Search for the cell housing the specified text and yield its (x, y) center coordinate. 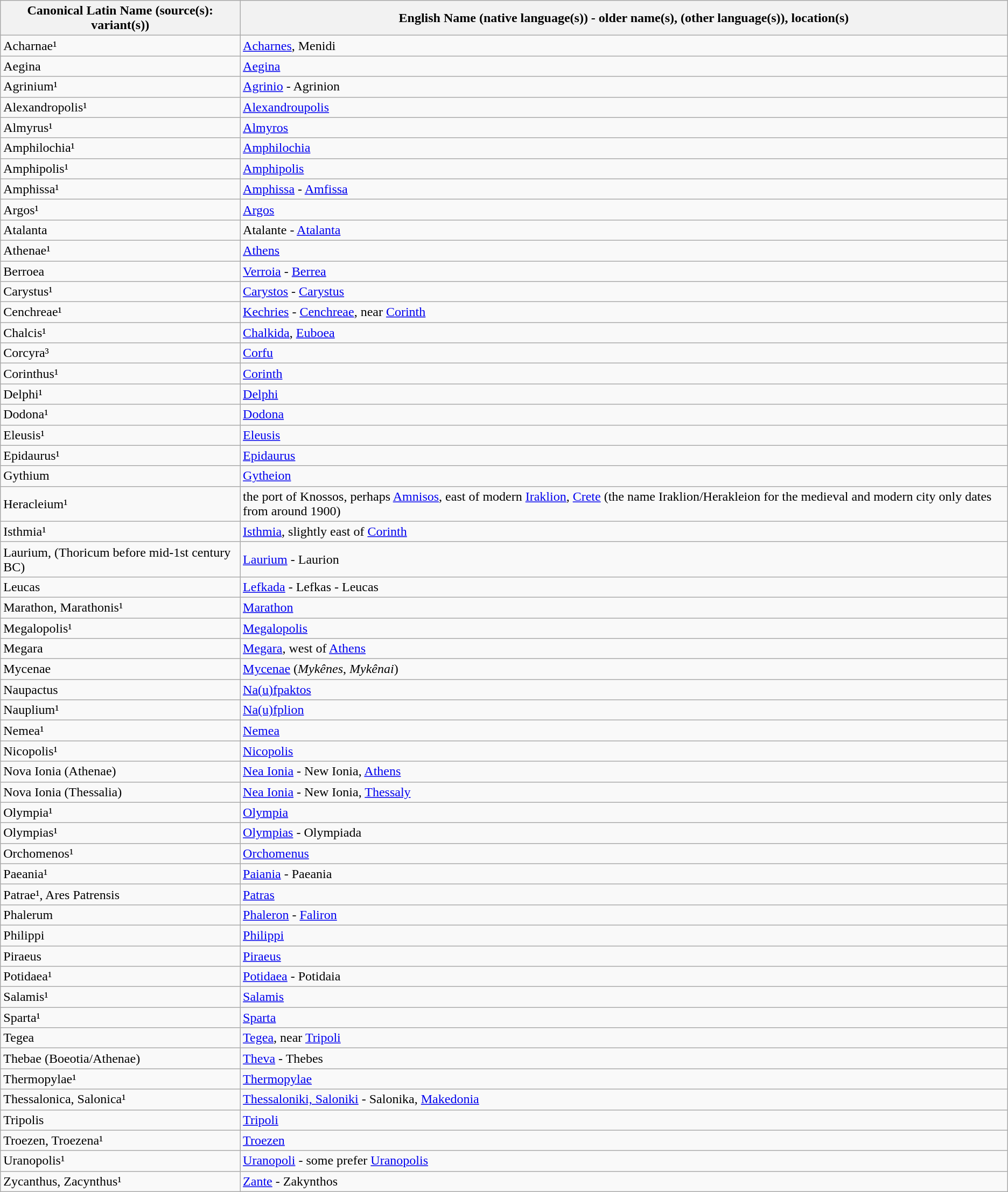
Gythium (121, 476)
Potidaea - Potidaia (624, 977)
Delphi¹ (121, 394)
Laurium - Laurion (624, 559)
Chalkida, Euboea (624, 333)
Megara (121, 649)
Uranopoli - some prefer Uranopolis (624, 1161)
Atalante - Atalanta (624, 230)
Isthmia¹ (121, 531)
Nicopolis¹ (121, 751)
Thessaloniki, Saloniki - Salonika, Makedonia (624, 1099)
Agrinium¹ (121, 87)
Leucas (121, 587)
Nea Ionia - New Ionia, Athens (624, 772)
Megalopolis (624, 628)
Amphilochia (624, 148)
Corinth (624, 374)
Marathon (624, 607)
Zycanthus, Zacynthus¹ (121, 1181)
Isthmia, slightly east of Corinth (624, 531)
Thermopylae¹ (121, 1079)
Argos (624, 209)
Megalopolis¹ (121, 628)
Gytheion (624, 476)
Salamis (624, 997)
Delphi (624, 394)
Verroia - Berrea (624, 271)
Naupactus (121, 690)
Corcyra³ (121, 353)
Nea Ionia - New Ionia, Thessaly (624, 792)
Heracleium¹ (121, 504)
Thessalonica, Salonica¹ (121, 1099)
Paiania - Paeania (624, 874)
Amphipolis (624, 169)
Canonical Latin Name (source(s): variant(s)) (121, 18)
Tripolis (121, 1120)
Nemea (624, 731)
Orchomenos¹ (121, 853)
Atalanta (121, 230)
Patras (624, 894)
Corinthus¹ (121, 374)
Na(u)fpaktos (624, 690)
Troezen, Troezena¹ (121, 1140)
Kechries - Cenchreae, near Corinth (624, 312)
Amphipolis¹ (121, 169)
Paeania¹ (121, 874)
English Name (native language(s)) - older name(s), (other language(s)), location(s) (624, 18)
Na(u)fplion (624, 710)
Orchomenus (624, 853)
Alexandropolis¹ (121, 107)
Tripoli (624, 1120)
Corfu (624, 353)
Eleusis¹ (121, 435)
Acharnae¹ (121, 46)
Phalerum (121, 915)
Amphissa - Amfissa (624, 189)
Acharnes, Menidi (624, 46)
Alexandroupolis (624, 107)
Dodona¹ (121, 415)
Lefkada - Lefkas - Leucas (624, 587)
Tegea (121, 1038)
Almyros (624, 128)
Laurium, (Thoricum before mid-1st century BC) (121, 559)
Olympia¹ (121, 812)
Thebae (Boeotia/Athenae) (121, 1058)
Nauplium¹ (121, 710)
Mycenae (121, 669)
Epidaurus¹ (121, 455)
Agrinio - Agrinion (624, 87)
Thermopylae (624, 1079)
Tegea, near Tripoli (624, 1038)
Cenchreae¹ (121, 312)
Mycenae (Mykênes, Mykênai) (624, 669)
Berroea (121, 271)
Amphilochia¹ (121, 148)
Troezen (624, 1140)
Zante - Zakynthos (624, 1181)
Uranopolis¹ (121, 1161)
Olympias - Olympiada (624, 833)
Athenae¹ (121, 250)
Eleusis (624, 435)
Sparta (624, 1018)
Potidaea¹ (121, 977)
Theva - Thebes (624, 1058)
Carystus¹ (121, 292)
Salamis¹ (121, 997)
Dodona (624, 415)
Almyrus¹ (121, 128)
Olympia (624, 812)
Sparta¹ (121, 1018)
Phaleron - Faliron (624, 915)
Nova Ionia (Athenae) (121, 772)
Amphissa¹ (121, 189)
Nicopolis (624, 751)
Nova Ionia (Thessalia) (121, 792)
Nemea¹ (121, 731)
Marathon, Marathonis¹ (121, 607)
Olympias¹ (121, 833)
Patrae¹, Ares Patrensis (121, 894)
Argos¹ (121, 209)
Megara, west of Athens (624, 649)
Athens (624, 250)
Epidaurus (624, 455)
Chalcis¹ (121, 333)
Carystos - Carystus (624, 292)
